Detect which cell encompasses the target text, then output its (X, Y) center coordinate. 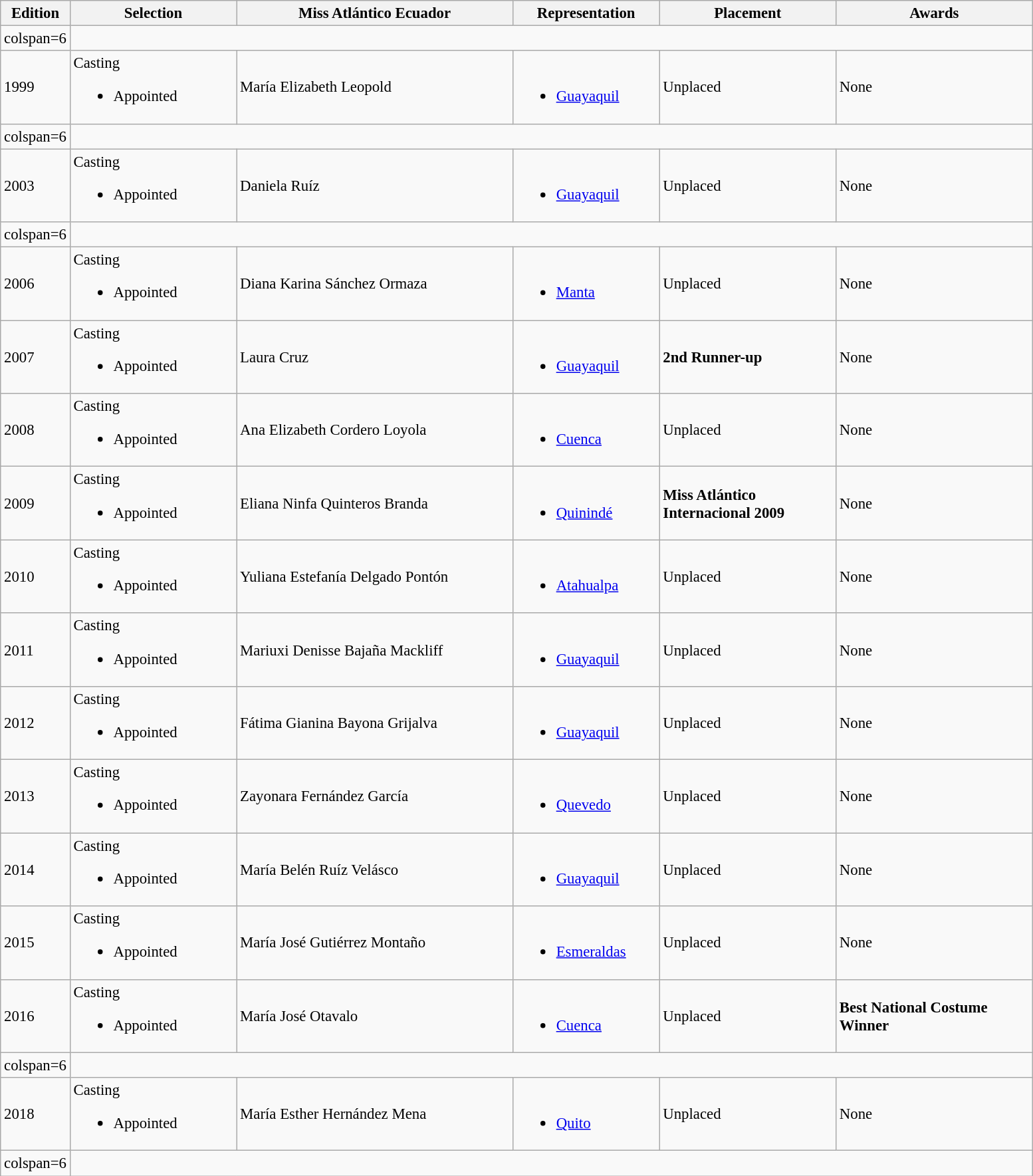
Mariuxi Denisse Bajaña Mackliff (375, 649)
Ana Elizabeth Cordero Loyola (375, 430)
Zayonara Fernández García (375, 796)
2014 (35, 870)
Selection (153, 13)
Laura Cruz (375, 357)
María José Otavalo (375, 1016)
1999 (35, 87)
Representation (586, 13)
2008 (35, 430)
2009 (35, 503)
Eliana Ninfa Quinteros Branda (375, 503)
Atahualpa (586, 576)
Miss Atlántico Ecuador (375, 13)
Placement (748, 13)
Quevedo (586, 796)
2012 (35, 723)
Quito (586, 1114)
María Belén Ruíz Velásco (375, 870)
Manta (586, 284)
2016 (35, 1016)
Esmeraldas (586, 943)
2006 (35, 284)
María Esther Hernández Mena (375, 1114)
Fátima Gianina Bayona Grijalva (375, 723)
Quinindé (586, 503)
2018 (35, 1114)
Edition (35, 13)
2013 (35, 796)
2007 (35, 357)
Diana Karina Sánchez Ormaza (375, 284)
2015 (35, 943)
2003 (35, 185)
2nd Runner-up (748, 357)
2010 (35, 576)
Awards (935, 13)
María José Gutiérrez Montaño (375, 943)
Best National CostumeWinner (935, 1016)
María Elizabeth Leopold (375, 87)
Yuliana Estefanía Delgado Pontón (375, 576)
Miss Atlántico Internacional 2009 (748, 503)
Daniela Ruíz (375, 185)
2011 (35, 649)
